Identify which cell holds the provided text, then report its [x, y] central coordinate. 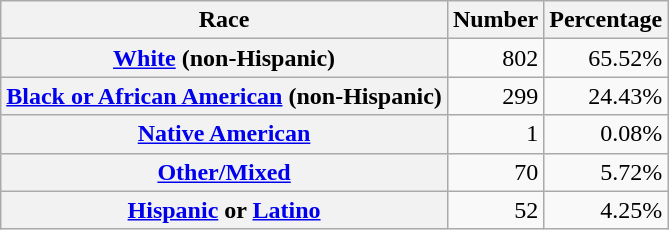
24.43% [606, 96]
5.72% [606, 172]
52 [495, 210]
70 [495, 172]
4.25% [606, 210]
Number [495, 20]
1 [495, 134]
Race [224, 20]
Hispanic or Latino [224, 210]
299 [495, 96]
Other/Mixed [224, 172]
802 [495, 58]
Native American [224, 134]
Percentage [606, 20]
Black or African American (non-Hispanic) [224, 96]
White (non-Hispanic) [224, 58]
65.52% [606, 58]
0.08% [606, 134]
